Locate the cell with the specified text and output its (x, y) center coordinate. 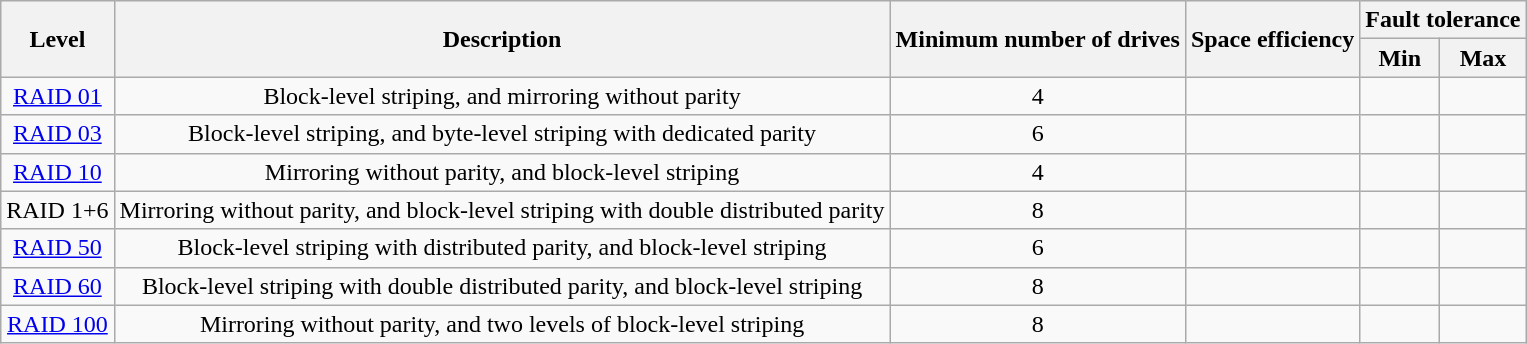
Mirroring without parity, and block-level striping with double distributed parity (502, 210)
Level (58, 39)
RAID 50 (58, 248)
RAID 10 (58, 172)
RAID 1+6 (58, 210)
RAID 03 (58, 134)
Block-level striping with double distributed parity, and block-level striping (502, 286)
Mirroring without parity, and two levels of block-level striping (502, 324)
Space efficiency (1272, 39)
RAID 01 (58, 96)
Minimum number of drives (1038, 39)
RAID 60 (58, 286)
Mirroring without parity, and block-level striping (502, 172)
RAID 100 (58, 324)
Block-level striping with distributed parity, and block-level striping (502, 248)
Description (502, 39)
Fault tolerance (1443, 20)
Max (1483, 58)
Min (1400, 58)
Block-level striping, and byte-level striping with dedicated parity (502, 134)
Block-level striping, and mirroring without parity (502, 96)
